Scan for the cell matching the given text and deliver its [X, Y] coordinate at center. 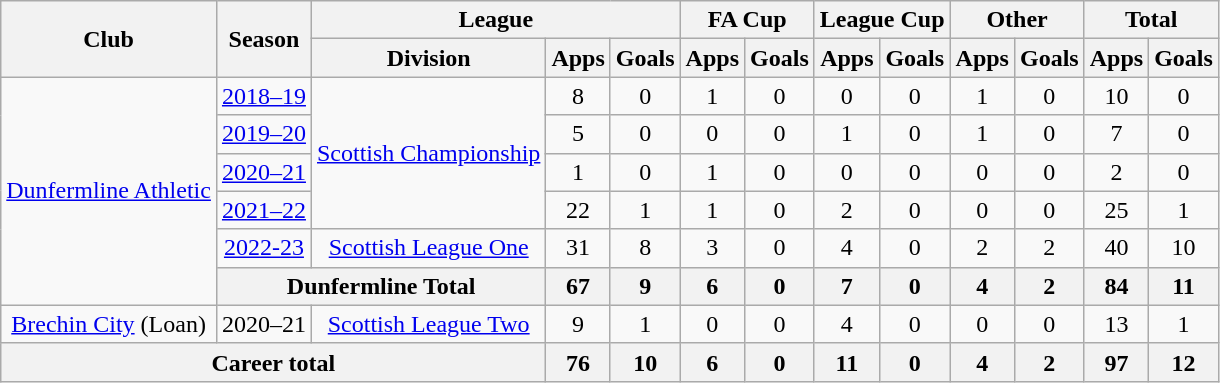
97 [1116, 362]
Scottish League Two [428, 324]
Season [264, 39]
13 [1116, 324]
Other [1017, 20]
Total [1151, 20]
Career total [274, 362]
Dunfermline Total [380, 286]
84 [1116, 286]
12 [1184, 362]
Scottish Championship [428, 153]
67 [578, 286]
League [496, 20]
Brechin City (Loan) [109, 324]
2018–19 [264, 96]
League Cup [882, 20]
22 [578, 210]
2021–22 [264, 210]
Dunfermline Athletic [109, 191]
2019–20 [264, 134]
25 [1116, 210]
Club [109, 39]
Scottish League One [428, 248]
Division [428, 58]
FA Cup [747, 20]
76 [578, 362]
3 [712, 248]
40 [1116, 248]
31 [578, 248]
5 [578, 134]
2022-23 [264, 248]
